Find where the given text appears and provide that cell's center as [x, y] coordinate. 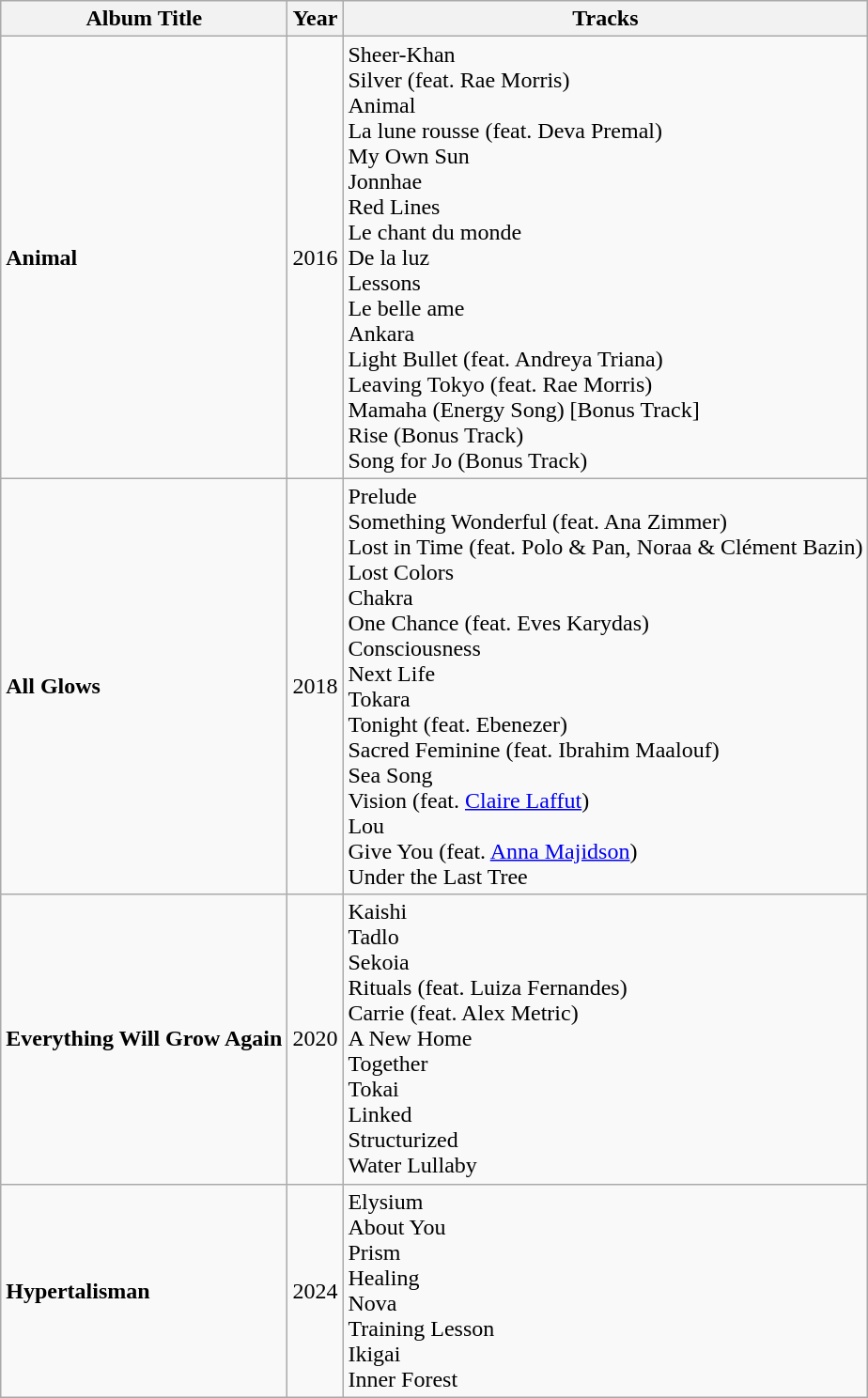
ElysiumAbout YouPrismHealingNovaTraining LessonIkigaiInner Forest [605, 1291]
2020 [316, 1039]
Tracks [605, 19]
Animal [145, 257]
2018 [316, 686]
KaishiTadloSekoiaRituals (feat. Luiza Fernandes)Carrie (feat. Alex Metric)A New HomeTogetherTokaiLinkedStructurizedWater Lullaby [605, 1039]
Hypertalisman [145, 1291]
2024 [316, 1291]
2016 [316, 257]
All Glows [145, 686]
Year [316, 19]
Everything Will Grow Again [145, 1039]
Album Title [145, 19]
